Locate the cell with the specified text and output its [X, Y] center coordinate. 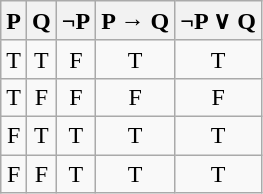
P [14, 21]
Q [41, 21]
¬P [76, 21]
¬P ∨ Q [218, 21]
P → Q [136, 21]
